Locate the cell with the specified text and output its [x, y] center coordinate. 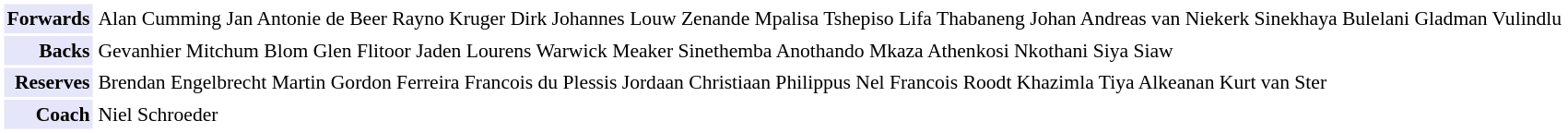
Brendan Engelbrecht Martin Gordon Ferreira Francois du Plessis Jordaan Christiaan Philippus Nel Francois Roodt Khazimla Tiya Alkeanan Kurt van Ster [830, 83]
Reserves [48, 83]
Forwards [48, 18]
Coach [48, 115]
Niel Schroeder [830, 115]
Backs [48, 51]
Gevanhier Mitchum Blom Glen Flitoor Jaden Lourens Warwick Meaker Sinethemba Anothando Mkaza Athenkosi Nkothani Siya Siaw [830, 51]
